Provide the [X, Y] coordinate of the cell's center where the given text is located.  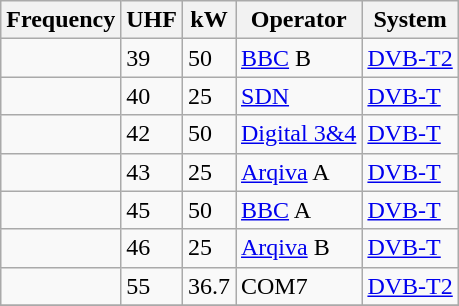
39 [152, 58]
36.7 [208, 286]
Arqiva A [299, 172]
System [410, 20]
COM7 [299, 286]
Frequency [61, 20]
kW [208, 20]
45 [152, 210]
42 [152, 134]
SDN [299, 96]
43 [152, 172]
55 [152, 286]
46 [152, 248]
BBC B [299, 58]
Operator [299, 20]
Arqiva B [299, 248]
UHF [152, 20]
Digital 3&4 [299, 134]
BBC A [299, 210]
40 [152, 96]
